Extract the (x, y) coordinate from the center of the cell holding the provided text.  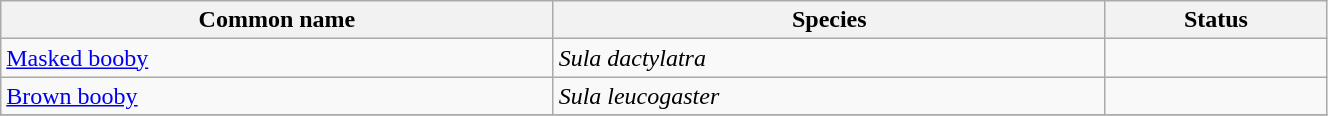
Brown booby (277, 96)
Masked booby (277, 58)
Species (829, 20)
Status (1216, 20)
Common name (277, 20)
Sula leucogaster (829, 96)
Sula dactylatra (829, 58)
